Extract the (x, y) coordinate from the center of the cell holding the provided text.  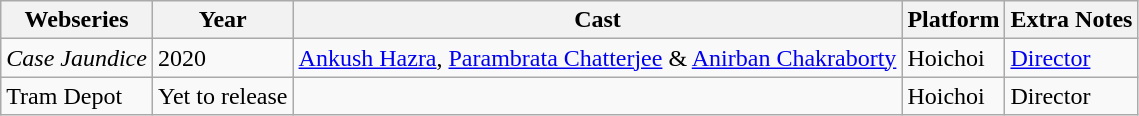
Ankush Hazra, Parambrata Chatterjee & Anirban Chakraborty (598, 58)
Case Jaundice (77, 58)
Platform (954, 20)
Extra Notes (1072, 20)
Yet to release (222, 96)
Cast (598, 20)
2020 (222, 58)
Year (222, 20)
Tram Depot (77, 96)
Webseries (77, 20)
